For the text-containing cell, return its midpoint in [x, y] coordinate format. 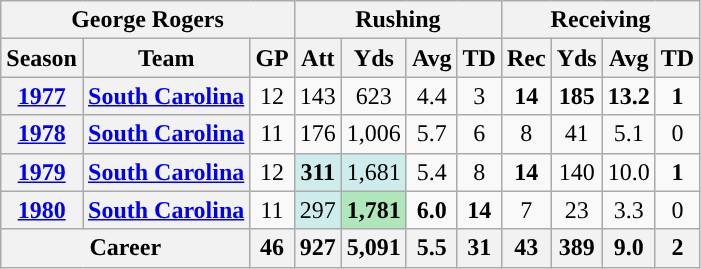
46 [272, 248]
31 [479, 248]
1,006 [374, 134]
311 [318, 172]
1977 [42, 96]
7 [526, 210]
9.0 [628, 248]
13.2 [628, 96]
Rec [526, 58]
23 [576, 210]
Att [318, 58]
Season [42, 58]
185 [576, 96]
George Rogers [148, 20]
6 [479, 134]
1,781 [374, 210]
4.4 [432, 96]
176 [318, 134]
41 [576, 134]
389 [576, 248]
1979 [42, 172]
5.7 [432, 134]
Receiving [600, 20]
3 [479, 96]
2 [677, 248]
43 [526, 248]
143 [318, 96]
Team [166, 58]
5.1 [628, 134]
1978 [42, 134]
927 [318, 248]
10.0 [628, 172]
5,091 [374, 248]
140 [576, 172]
5.5 [432, 248]
1980 [42, 210]
Rushing [398, 20]
1,681 [374, 172]
3.3 [628, 210]
GP [272, 58]
6.0 [432, 210]
297 [318, 210]
Career [126, 248]
5.4 [432, 172]
623 [374, 96]
